Determine the [x, y] coordinate at the center of the cell enclosing the given text.  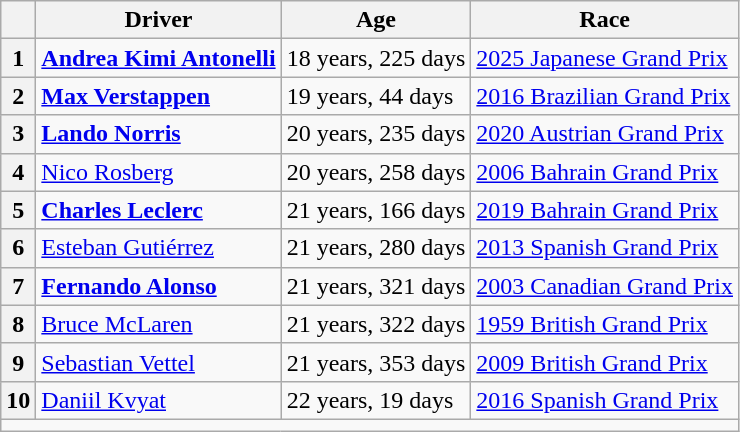
3 [18, 134]
2009 British Grand Prix [605, 362]
5 [18, 210]
2016 Brazilian Grand Prix [605, 96]
9 [18, 362]
2025 Japanese Grand Prix [605, 58]
2003 Canadian Grand Prix [605, 286]
18 years, 225 days [376, 58]
Bruce McLaren [158, 324]
Fernando Alonso [158, 286]
Age [376, 20]
21 years, 166 days [376, 210]
Race [605, 20]
19 years, 44 days [376, 96]
Daniil Kvyat [158, 400]
Max Verstappen [158, 96]
2 [18, 96]
20 years, 235 days [376, 134]
22 years, 19 days [376, 400]
2016 Spanish Grand Prix [605, 400]
Driver [158, 20]
21 years, 322 days [376, 324]
6 [18, 248]
2013 Spanish Grand Prix [605, 248]
1959 British Grand Prix [605, 324]
Charles Leclerc [158, 210]
21 years, 321 days [376, 286]
Andrea Kimi Antonelli [158, 58]
1 [18, 58]
7 [18, 286]
2020 Austrian Grand Prix [605, 134]
4 [18, 172]
Nico Rosberg [158, 172]
10 [18, 400]
Lando Norris [158, 134]
8 [18, 324]
21 years, 353 days [376, 362]
2019 Bahrain Grand Prix [605, 210]
Sebastian Vettel [158, 362]
21 years, 280 days [376, 248]
20 years, 258 days [376, 172]
2006 Bahrain Grand Prix [605, 172]
Esteban Gutiérrez [158, 248]
